Provide the [X, Y] coordinate of the cell's center where the given text is located.  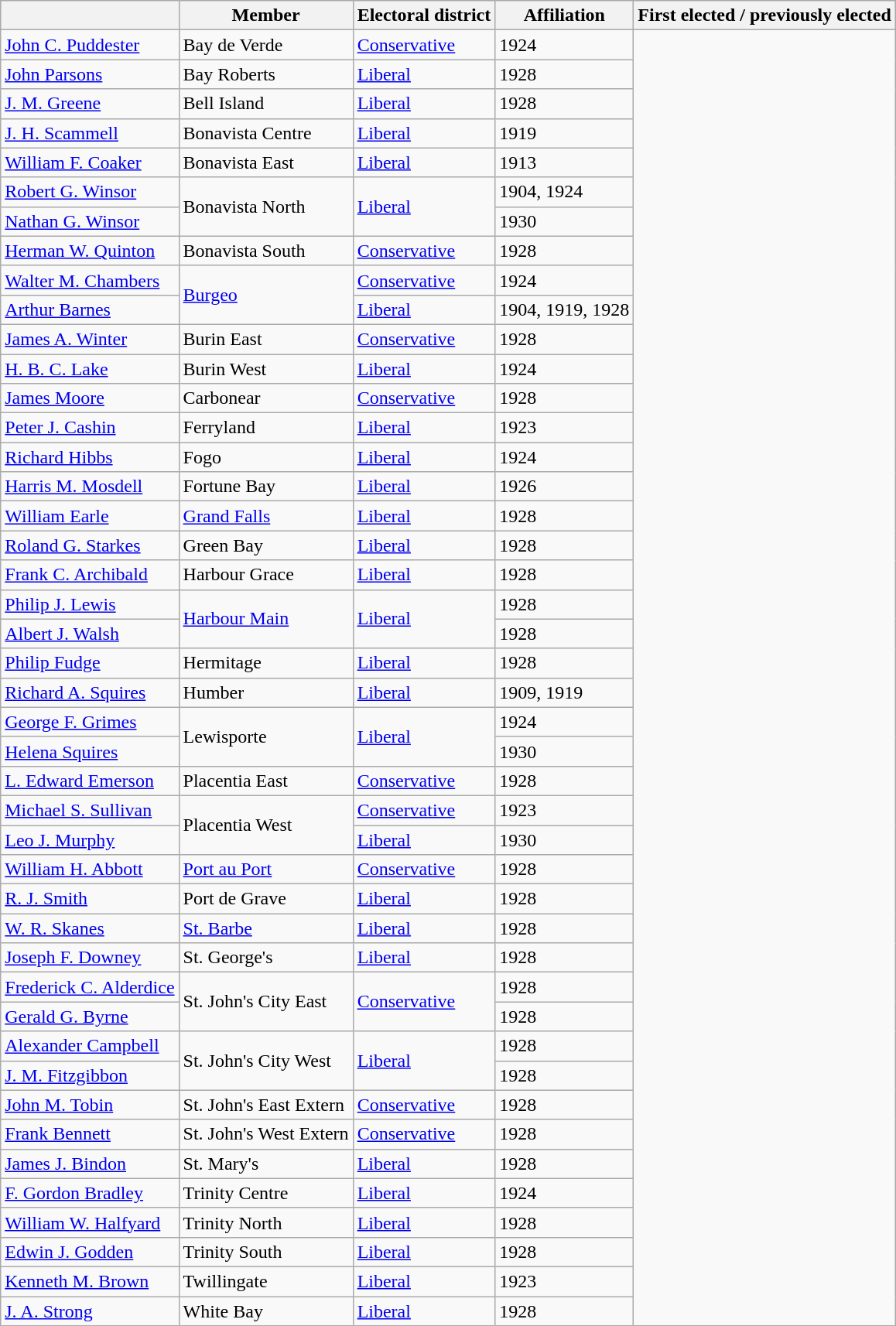
Green Bay [266, 545]
St. Mary's [266, 1164]
Walter M. Chambers [90, 280]
Trinity North [266, 1222]
J. M. Greene [90, 104]
Frederick C. Alderdice [90, 987]
R. J. Smith [90, 899]
Port au Port [266, 870]
White Bay [266, 1311]
Hermitage [266, 663]
John Parsons [90, 74]
Peter J. Cashin [90, 428]
Grand Falls [266, 516]
Trinity South [266, 1252]
William F. Coaker [90, 162]
Bay Roberts [266, 74]
St. John's East Extern [266, 1105]
Bonavista North [266, 207]
Twillingate [266, 1281]
1904, 1924 [565, 192]
Lewisporte [266, 736]
St. John's City West [266, 1061]
Bell Island [266, 104]
James J. Bindon [90, 1164]
Placentia East [266, 781]
Electoral district [424, 15]
First elected / previously elected [764, 15]
Richard Hibbs [90, 457]
J. A. Strong [90, 1311]
Herman W. Quinton [90, 251]
Ferryland [266, 428]
Harbour Main [266, 619]
Albert J. Walsh [90, 634]
Fortune Bay [266, 487]
Edwin J. Godden [90, 1252]
1904, 1919, 1928 [565, 309]
Bay de Verde [266, 45]
St. John's City East [266, 1002]
Burgeo [266, 295]
James A. Winter [90, 339]
Carbonear [266, 398]
L. Edward Emerson [90, 781]
Roland G. Starkes [90, 545]
William W. Halfyard [90, 1222]
Gerald G. Byrne [90, 1017]
George F. Grimes [90, 722]
1919 [565, 133]
Frank Bennett [90, 1134]
Fogo [266, 457]
Kenneth M. Brown [90, 1281]
Port de Grave [266, 899]
James Moore [90, 398]
William Earle [90, 516]
W. R. Skanes [90, 928]
Michael S. Sullivan [90, 810]
John M. Tobin [90, 1105]
Arthur Barnes [90, 309]
J. M. Fitzgibbon [90, 1075]
H. B. C. Lake [90, 369]
St. Barbe [266, 928]
St. John's West Extern [266, 1134]
Robert G. Winsor [90, 192]
Leo J. Murphy [90, 839]
Joseph F. Downey [90, 958]
Frank C. Archibald [90, 575]
Philip Fudge [90, 663]
Trinity Centre [266, 1193]
Harbour Grace [266, 575]
Bonavista East [266, 162]
John C. Puddester [90, 45]
1926 [565, 487]
Bonavista Centre [266, 133]
St. George's [266, 958]
Richard A. Squires [90, 692]
Harris M. Mosdell [90, 487]
Helena Squires [90, 751]
Philip J. Lewis [90, 604]
Placentia West [266, 825]
F. Gordon Bradley [90, 1193]
Burin East [266, 339]
William H. Abbott [90, 870]
Burin West [266, 369]
Member [266, 15]
Bonavista South [266, 251]
Humber [266, 692]
1909, 1919 [565, 692]
Affiliation [565, 15]
1913 [565, 162]
J. H. Scammell [90, 133]
Nathan G. Winsor [90, 221]
Alexander Campbell [90, 1046]
